Scan for the cell matching the given text and deliver its (x, y) coordinate at center. 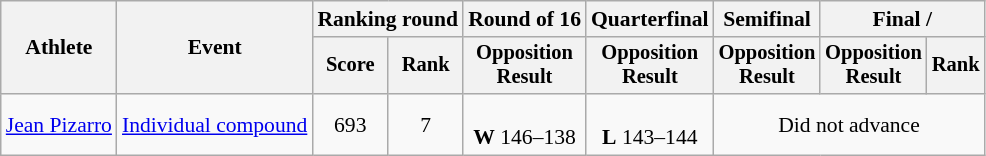
Individual compound (214, 124)
7 (426, 124)
Event (214, 48)
Final / (902, 19)
Athlete (59, 48)
Semifinal (768, 19)
Did not advance (850, 124)
Round of 16 (524, 19)
Ranking round (388, 19)
Jean Pizarro (59, 124)
L 143–144 (650, 124)
Quarterfinal (650, 19)
W 146–138 (524, 124)
693 (350, 124)
Score (350, 66)
